Output the (X, Y) coordinate of the center of the cell containing the given text.  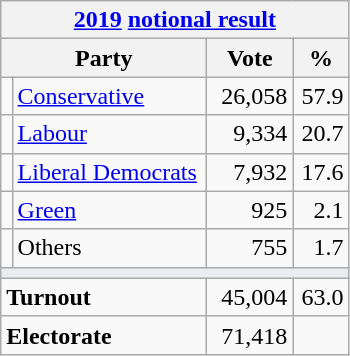
Party (104, 58)
2.1 (321, 210)
Vote (250, 58)
Conservative (110, 96)
26,058 (250, 96)
1.7 (321, 248)
20.7 (321, 134)
17.6 (321, 172)
Turnout (104, 297)
925 (250, 210)
7,932 (250, 172)
Labour (110, 134)
Green (110, 210)
Liberal Democrats (110, 172)
755 (250, 248)
63.0 (321, 297)
2019 notional result (175, 20)
45,004 (250, 297)
% (321, 58)
Electorate (104, 335)
Others (110, 248)
9,334 (250, 134)
57.9 (321, 96)
71,418 (250, 335)
